Determine the (x, y) coordinate at the center of the cell enclosing the given text.  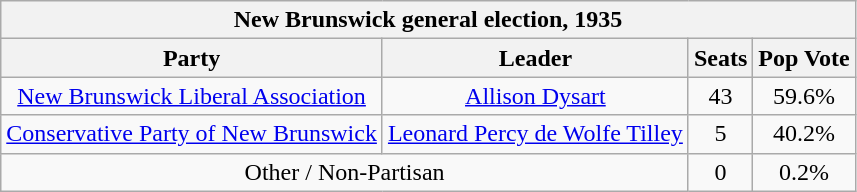
Conservative Party of New Brunswick (192, 134)
59.6% (804, 96)
New Brunswick Liberal Association (192, 96)
Party (192, 58)
New Brunswick general election, 1935 (428, 20)
Allison Dysart (535, 96)
Other / Non-Partisan (345, 172)
0.2% (804, 172)
43 (720, 96)
0 (720, 172)
Leader (535, 58)
Leonard Percy de Wolfe Tilley (535, 134)
Pop Vote (804, 58)
40.2% (804, 134)
5 (720, 134)
Seats (720, 58)
